Identify which cell holds the provided text, then report its [X, Y] central coordinate. 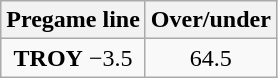
Over/under [210, 20]
Pregame line [74, 20]
64.5 [210, 58]
TROY −3.5 [74, 58]
